For the text-containing cell, return its midpoint in (X, Y) coordinate format. 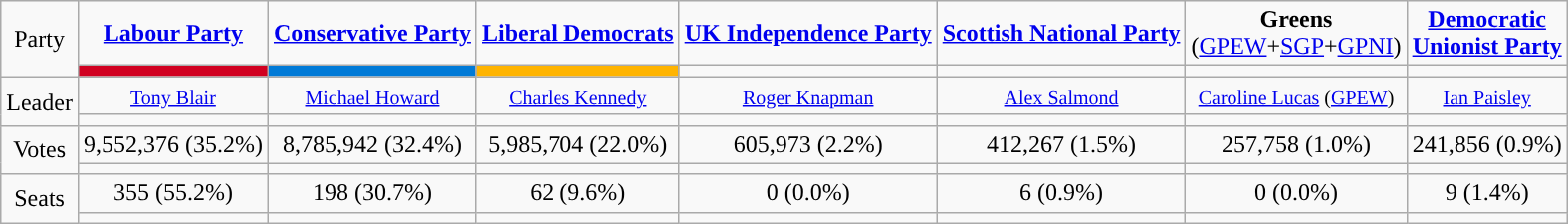
605,973 (2.2%) (808, 144)
Ian Paisley (1487, 96)
UK Independence Party (808, 34)
241,856 (0.9%) (1487, 144)
62 (9.6%) (577, 193)
Tony Blair (173, 96)
Conservative Party (372, 34)
Greens(GPEW+SGP+GPNI) (1296, 34)
Labour Party (173, 34)
Seats (40, 199)
Charles Kennedy (577, 96)
Leader (40, 102)
Michael Howard (372, 96)
9,552,376 (35.2%) (173, 144)
355 (55.2%) (173, 193)
Liberal Democrats (577, 34)
Caroline Lucas (GPEW) (1296, 96)
198 (30.7%) (372, 193)
5,985,704 (22.0%) (577, 144)
9 (1.4%) (1487, 193)
412,267 (1.5%) (1061, 144)
Votes (40, 149)
Democratic Unionist Party (1487, 34)
Alex Salmond (1061, 96)
Party (40, 39)
Roger Knapman (808, 96)
8,785,942 (32.4%) (372, 144)
Scottish National Party (1061, 34)
6 (0.9%) (1061, 193)
257,758 (1.0%) (1296, 144)
